Locate the cell with the specified text and output its (X, Y) center coordinate. 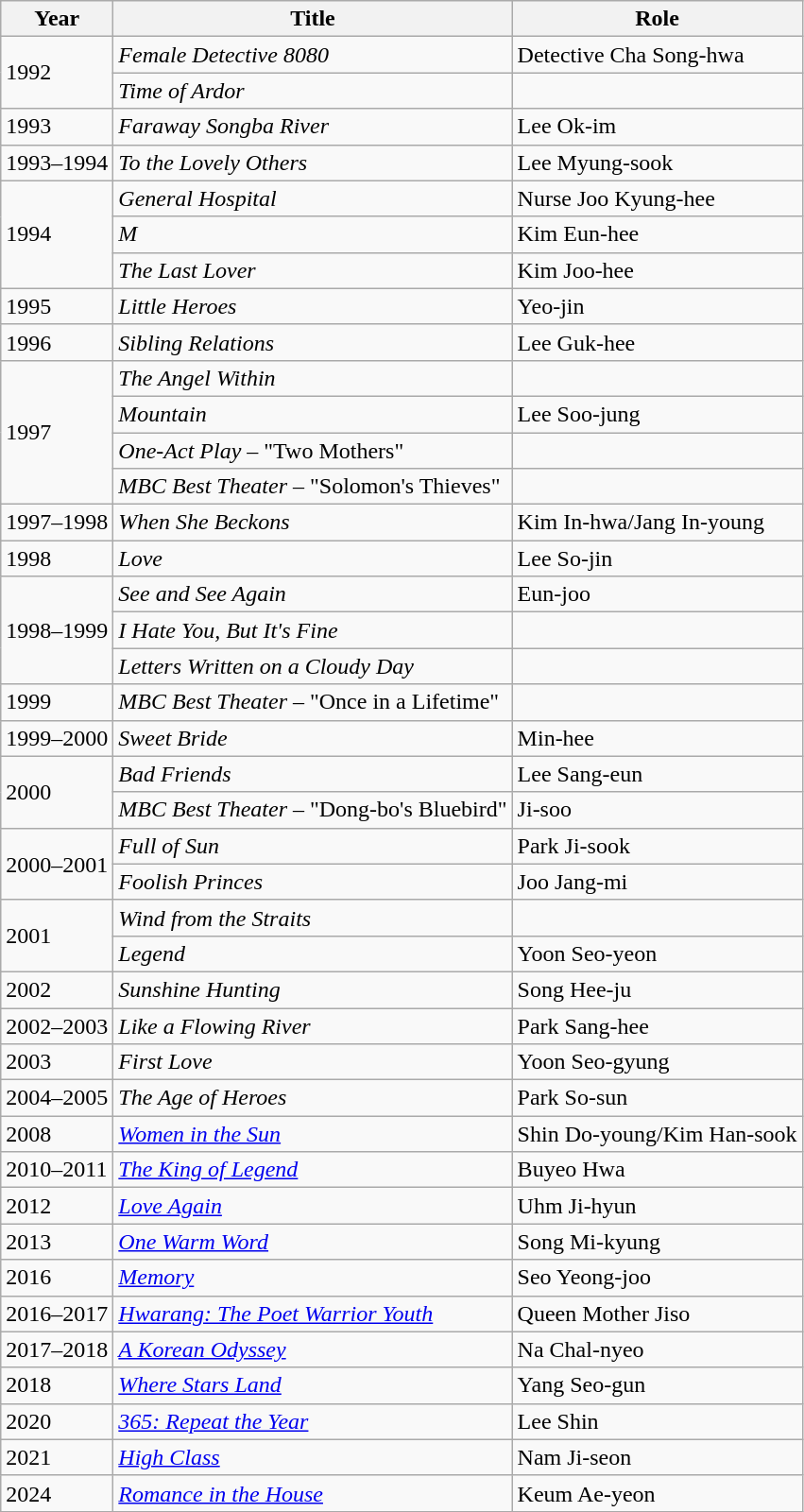
Time of Ardor (313, 91)
Park So-sun (658, 1098)
2008 (57, 1134)
The Angel Within (313, 378)
Nam Ji-seon (658, 1457)
Yoon Seo-yeon (658, 954)
365: Repeat the Year (313, 1421)
Yoon Seo-gyung (658, 1062)
1993–1994 (57, 163)
1999–2000 (57, 738)
Queen Mother Jiso (658, 1314)
Song Mi-kyung (658, 1242)
See and See Again (313, 594)
Sunshine Hunting (313, 989)
2013 (57, 1242)
1997–1998 (57, 523)
2021 (57, 1457)
When She Beckons (313, 523)
Hwarang: The Poet Warrior Youth (313, 1314)
MBC Best Theater – "Solomon's Thieves" (313, 487)
2016 (57, 1278)
1997 (57, 432)
Letters Written on a Cloudy Day (313, 666)
Uhm Ji-hyun (658, 1206)
First Love (313, 1062)
1993 (57, 127)
2016–2017 (57, 1314)
Female Detective 8080 (313, 55)
High Class (313, 1457)
Lee Guk-hee (658, 342)
MBC Best Theater – "Dong-bo's Bluebird" (313, 810)
Na Chal-nyeo (658, 1349)
2018 (57, 1385)
The King of Legend (313, 1170)
1998 (57, 558)
Detective Cha Song-hwa (658, 55)
The Age of Heroes (313, 1098)
Buyeo Hwa (658, 1170)
Wind from the Straits (313, 918)
Shin Do-young/Kim Han-sook (658, 1134)
One-Act Play – "Two Mothers" (313, 451)
1996 (57, 342)
Lee So-jin (658, 558)
Like a Flowing River (313, 1025)
2002–2003 (57, 1025)
Lee Soo-jung (658, 414)
Seo Yeong-joo (658, 1278)
Love Again (313, 1206)
Min-hee (658, 738)
1992 (57, 73)
Yeo-jin (658, 306)
The Last Lover (313, 270)
2012 (57, 1206)
Kim In-hwa/Jang In-young (658, 523)
1994 (57, 234)
Nurse Joo Kyung-hee (658, 198)
Full of Sun (313, 846)
M (313, 234)
Year (57, 19)
Park Sang-hee (658, 1025)
1998–1999 (57, 630)
Faraway Songba River (313, 127)
2010–2011 (57, 1170)
1995 (57, 306)
Ji-soo (658, 810)
Song Hee-ju (658, 989)
Kim Joo-hee (658, 270)
I Hate You, But It's Fine (313, 630)
Kim Eun-hee (658, 234)
Mountain (313, 414)
Title (313, 19)
1999 (57, 702)
Foolish Princes (313, 882)
Lee Sang-eun (658, 774)
Sweet Bride (313, 738)
Keum Ae-yeon (658, 1493)
To the Lovely Others (313, 163)
Romance in the House (313, 1493)
Joo Jang-mi (658, 882)
General Hospital (313, 198)
Lee Ok-im (658, 127)
2020 (57, 1421)
A Korean Odyssey (313, 1349)
Women in the Sun (313, 1134)
Sibling Relations (313, 342)
2003 (57, 1062)
Memory (313, 1278)
2000–2001 (57, 864)
MBC Best Theater – "Once in a Lifetime" (313, 702)
Park Ji-sook (658, 846)
2024 (57, 1493)
Where Stars Land (313, 1385)
2001 (57, 936)
Yang Seo-gun (658, 1385)
2004–2005 (57, 1098)
Role (658, 19)
2002 (57, 989)
2000 (57, 792)
Eun-joo (658, 594)
Lee Shin (658, 1421)
Little Heroes (313, 306)
Bad Friends (313, 774)
Lee Myung-sook (658, 163)
2017–2018 (57, 1349)
One Warm Word (313, 1242)
Legend (313, 954)
Love (313, 558)
